Scan for the cell matching the given text and deliver its (X, Y) coordinate at center. 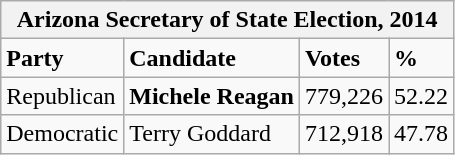
Republican (62, 96)
Democratic (62, 134)
Party (62, 58)
Terry Goddard (212, 134)
% (420, 58)
779,226 (344, 96)
47.78 (420, 134)
Candidate (212, 58)
Arizona Secretary of State Election, 2014 (228, 20)
Michele Reagan (212, 96)
Votes (344, 58)
52.22 (420, 96)
712,918 (344, 134)
